From the cell containing the given text, extract its center point as (x, y) coordinate. 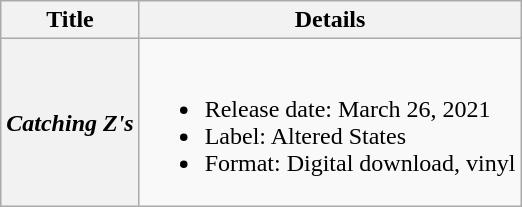
Catching Z's (70, 122)
Title (70, 20)
Details (330, 20)
Release date: March 26, 2021Label: Altered StatesFormat: Digital download, vinyl (330, 122)
